Locate the cell with the specified text and output its (x, y) center coordinate. 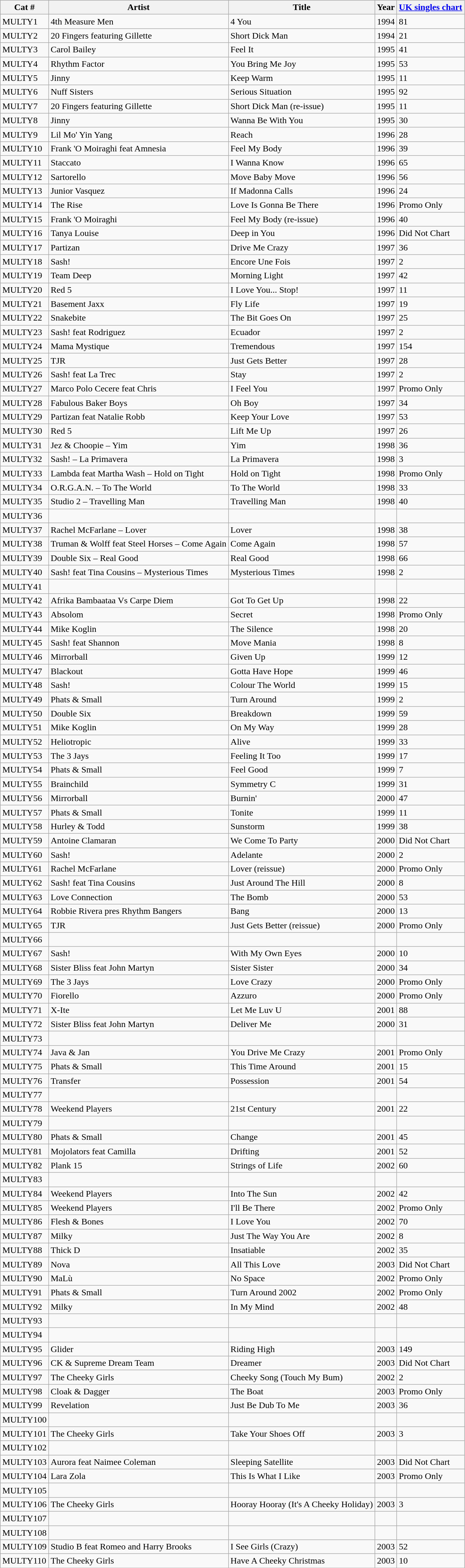
Sash! feat Tina Cousins – Mysterious Times (139, 572)
MULTY50 (24, 714)
MULTY41 (24, 586)
The Bit Goes On (302, 318)
Real Good (302, 558)
Have A Cheeky Christmas (302, 1561)
Love Is Gonna Be There (302, 205)
Partizan feat Natalie Robb (139, 417)
Absolom (139, 614)
Feel My Body (302, 148)
56 (430, 177)
Secret (302, 614)
Drifting (302, 1151)
MULTY19 (24, 276)
Just Gets Better (302, 360)
MULTY69 (24, 982)
25 (430, 318)
MULTY64 (24, 911)
MULTY68 (24, 968)
MULTY87 (24, 1236)
MULTY67 (24, 954)
65 (430, 163)
MaLù (139, 1278)
MULTY107 (24, 1518)
Wanna Be With You (302, 120)
Transfer (139, 1081)
Sash! feat Tina Cousins (139, 883)
MULTY6 (24, 92)
MULTY56 (24, 798)
MULTY23 (24, 332)
Possession (302, 1081)
All This Love (302, 1264)
Morning Light (302, 276)
MULTY33 (24, 473)
This Is What I Like (302, 1476)
MULTY38 (24, 544)
12 (430, 657)
MULTY95 (24, 1349)
La Primavera (302, 459)
MULTY57 (24, 812)
Symmetry C (302, 784)
MULTY86 (24, 1222)
Love Connection (139, 897)
MULTY8 (24, 120)
To The World (302, 488)
Lil Mo' Yin Yang (139, 134)
MULTY13 (24, 191)
Into The Sun (302, 1194)
Rachel McFarlane (139, 869)
Carol Bailey (139, 50)
MULTY72 (24, 1024)
13 (430, 911)
154 (430, 346)
Yim (302, 445)
MULTY51 (24, 728)
Move Mania (302, 643)
Marco Polo Cecere feat Chris (139, 388)
Tremendous (302, 346)
Take Your Shoes Off (302, 1434)
Feel My Body (re-issue) (302, 219)
MULTY108 (24, 1533)
Just Gets Better (reissue) (302, 925)
MULTY106 (24, 1504)
The Bomb (302, 897)
Sunstorm (302, 826)
30 (430, 120)
Let Me Luv U (302, 1010)
MULTY28 (24, 403)
MULTY40 (24, 572)
MULTY22 (24, 318)
Encore Une Fois (302, 262)
Ecuador (302, 332)
Deliver Me (302, 1024)
Nuff Sisters (139, 92)
MULTY81 (24, 1151)
60 (430, 1165)
Given Up (302, 657)
Revelation (139, 1405)
MULTY104 (24, 1476)
MULTY83 (24, 1180)
Oh Boy (302, 403)
O.R.G.A.N. – To The World (139, 488)
Tonite (302, 812)
MULTY10 (24, 148)
MULTY14 (24, 205)
Keep Warm (302, 78)
MULTY66 (24, 939)
48 (430, 1306)
MULTY54 (24, 770)
47 (430, 798)
MULTY3 (24, 50)
Lambda feat Martha Wash – Hold on Tight (139, 473)
Partizan (139, 247)
Jez & Choopie – Yim (139, 445)
Sash! feat La Trec (139, 374)
MULTY61 (24, 869)
Rhythm Factor (139, 64)
MULTY100 (24, 1420)
35 (430, 1250)
Just The Way You Are (302, 1236)
MULTY9 (24, 134)
MULTY34 (24, 488)
We Come To Party (302, 840)
21st Century (302, 1109)
MULTY110 (24, 1561)
Truman & Wolff feat Steel Horses – Come Again (139, 544)
20 (430, 629)
Junior Vasquez (139, 191)
4 You (302, 22)
MULTY71 (24, 1010)
Just Around The Hill (302, 883)
MULTY48 (24, 685)
MULTY78 (24, 1109)
41 (430, 50)
MULTY99 (24, 1405)
MULTY73 (24, 1038)
MULTY15 (24, 219)
Travelling Man (302, 502)
Tanya Louise (139, 233)
88 (430, 1010)
Riding High (302, 1349)
Frank 'O Moiraghi (139, 219)
Cheeky Song (Touch My Bum) (302, 1377)
Double Six (139, 714)
No Space (302, 1278)
Antoine Clamaran (139, 840)
MULTY44 (24, 629)
With My Own Eyes (302, 954)
The Boat (302, 1391)
Java & Jan (139, 1052)
Studio B feat Romeo and Harry Brooks (139, 1547)
Adelante (302, 854)
Mama Mystique (139, 346)
I Love You (302, 1222)
Cat # (24, 7)
MULTY97 (24, 1377)
Dreamer (302, 1363)
MULTY105 (24, 1490)
MULTY17 (24, 247)
Strings of Life (302, 1165)
Fabulous Baker Boys (139, 403)
Title (302, 7)
70 (430, 1222)
MULTY76 (24, 1081)
Sash! feat Shannon (139, 643)
The Silence (302, 629)
Aurora feat Naimee Coleman (139, 1462)
MULTY74 (24, 1052)
MULTY52 (24, 742)
MULTY109 (24, 1547)
46 (430, 671)
Heliotropic (139, 742)
59 (430, 714)
MULTY24 (24, 346)
In My Mind (302, 1306)
MULTY1 (24, 22)
Come Again (302, 544)
Mysterious Times (302, 572)
Feeling It Too (302, 756)
45 (430, 1137)
I'll Be There (302, 1208)
Glider (139, 1349)
MULTY60 (24, 854)
Bang (302, 911)
CK & Supreme Dream Team (139, 1363)
MULTY49 (24, 699)
Keep Your Love (302, 417)
MULTY27 (24, 388)
81 (430, 22)
I Wanna Know (302, 163)
24 (430, 191)
54 (430, 1081)
4th Measure Men (139, 22)
Nova (139, 1264)
MULTY80 (24, 1137)
You Drive Me Crazy (302, 1052)
MULTY11 (24, 163)
Sartorello (139, 177)
Sleeping Satellite (302, 1462)
MULTY82 (24, 1165)
MULTY75 (24, 1066)
MULTY16 (24, 233)
21 (430, 36)
MULTY53 (24, 756)
UK singles chart (430, 7)
Hurley & Todd (139, 826)
MULTY20 (24, 290)
Hold on Tight (302, 473)
Robbie Rivera pres Rhythm Bangers (139, 911)
X-Ite (139, 1010)
MULTY88 (24, 1250)
MULTY31 (24, 445)
Insatiable (302, 1250)
MULTY21 (24, 304)
I Love You... Stop! (302, 290)
MULTY65 (24, 925)
Move Baby Move (302, 177)
MULTY47 (24, 671)
Sash! feat Rodriguez (139, 332)
MULTY36 (24, 516)
This Time Around (302, 1066)
Lift Me Up (302, 431)
MULTY101 (24, 1434)
I See Girls (Crazy) (302, 1547)
MULTY85 (24, 1208)
Alive (302, 742)
Love Crazy (302, 982)
Snakebite (139, 318)
MULTY93 (24, 1321)
MULTY26 (24, 374)
Got To Get Up (302, 600)
Fiorello (139, 996)
66 (430, 558)
MULTY46 (24, 657)
Feel Good (302, 770)
Gotta Have Hope (302, 671)
MULTY58 (24, 826)
Lara Zola (139, 1476)
Hooray Hooray (It's A Cheeky Holiday) (302, 1504)
Basement Jaxx (139, 304)
Plank 15 (139, 1165)
MULTY29 (24, 417)
MULTY96 (24, 1363)
You Bring Me Joy (302, 64)
MULTY18 (24, 262)
Short Dick Man (302, 36)
Short Dick Man (re-issue) (302, 106)
Breakdown (302, 714)
Lover (reissue) (302, 869)
MULTY91 (24, 1292)
MULTY12 (24, 177)
MULTY42 (24, 600)
MULTY79 (24, 1123)
MULTY32 (24, 459)
Lover (302, 530)
MULTY37 (24, 530)
MULTY39 (24, 558)
MULTY30 (24, 431)
39 (430, 148)
Serious Situation (302, 92)
Just Be Dub To Me (302, 1405)
MULTY98 (24, 1391)
Mojolators feat Camilla (139, 1151)
MULTY92 (24, 1306)
MULTY94 (24, 1335)
Sash! – La Primavera (139, 459)
Deep in You (302, 233)
Flesh & Bones (139, 1222)
Feel It (302, 50)
If Madonna Calls (302, 191)
MULTY59 (24, 840)
MULTY25 (24, 360)
MULTY84 (24, 1194)
Drive Me Crazy (302, 247)
MULTY4 (24, 64)
Blackout (139, 671)
MULTY43 (24, 614)
MULTY102 (24, 1448)
Rachel McFarlane – Lover (139, 530)
MULTY2 (24, 36)
Artist (139, 7)
Change (302, 1137)
92 (430, 92)
MULTY90 (24, 1278)
Afrika Bambaataa Vs Carpe Diem (139, 600)
MULTY5 (24, 78)
Turn Around (302, 699)
The Rise (139, 205)
MULTY63 (24, 897)
MULTY55 (24, 784)
Double Six – Real Good (139, 558)
Colour The World (302, 685)
Staccato (139, 163)
17 (430, 756)
MULTY62 (24, 883)
MULTY103 (24, 1462)
Burnin' (302, 798)
MULTY45 (24, 643)
Brainchild (139, 784)
MULTY7 (24, 106)
Team Deep (139, 276)
Year (386, 7)
Studio 2 – Travelling Man (139, 502)
26 (430, 431)
MULTY77 (24, 1095)
Sister Sister (302, 968)
Frank 'O Moiraghi feat Amnesia (139, 148)
Stay (302, 374)
Azzuro (302, 996)
19 (430, 304)
I Feel You (302, 388)
Fly Life (302, 304)
MULTY35 (24, 502)
149 (430, 1349)
Thick D (139, 1250)
MULTY89 (24, 1264)
Reach (302, 134)
57 (430, 544)
7 (430, 770)
Cloak & Dagger (139, 1391)
Turn Around 2002 (302, 1292)
MULTY70 (24, 996)
On My Way (302, 728)
